Output the (x, y) coordinate of the center of the cell containing the given text.  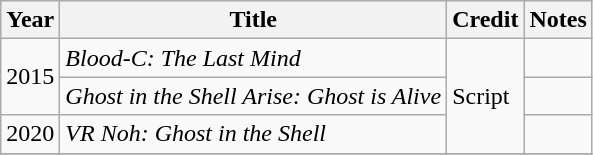
VR Noh: Ghost in the Shell (254, 134)
Blood-C: The Last Mind (254, 58)
Notes (558, 20)
Script (486, 96)
Ghost in the Shell Arise: Ghost is Alive (254, 96)
Credit (486, 20)
Year (30, 20)
2020 (30, 134)
Title (254, 20)
2015 (30, 77)
